Return (X, Y) of the center of cell containing provided text 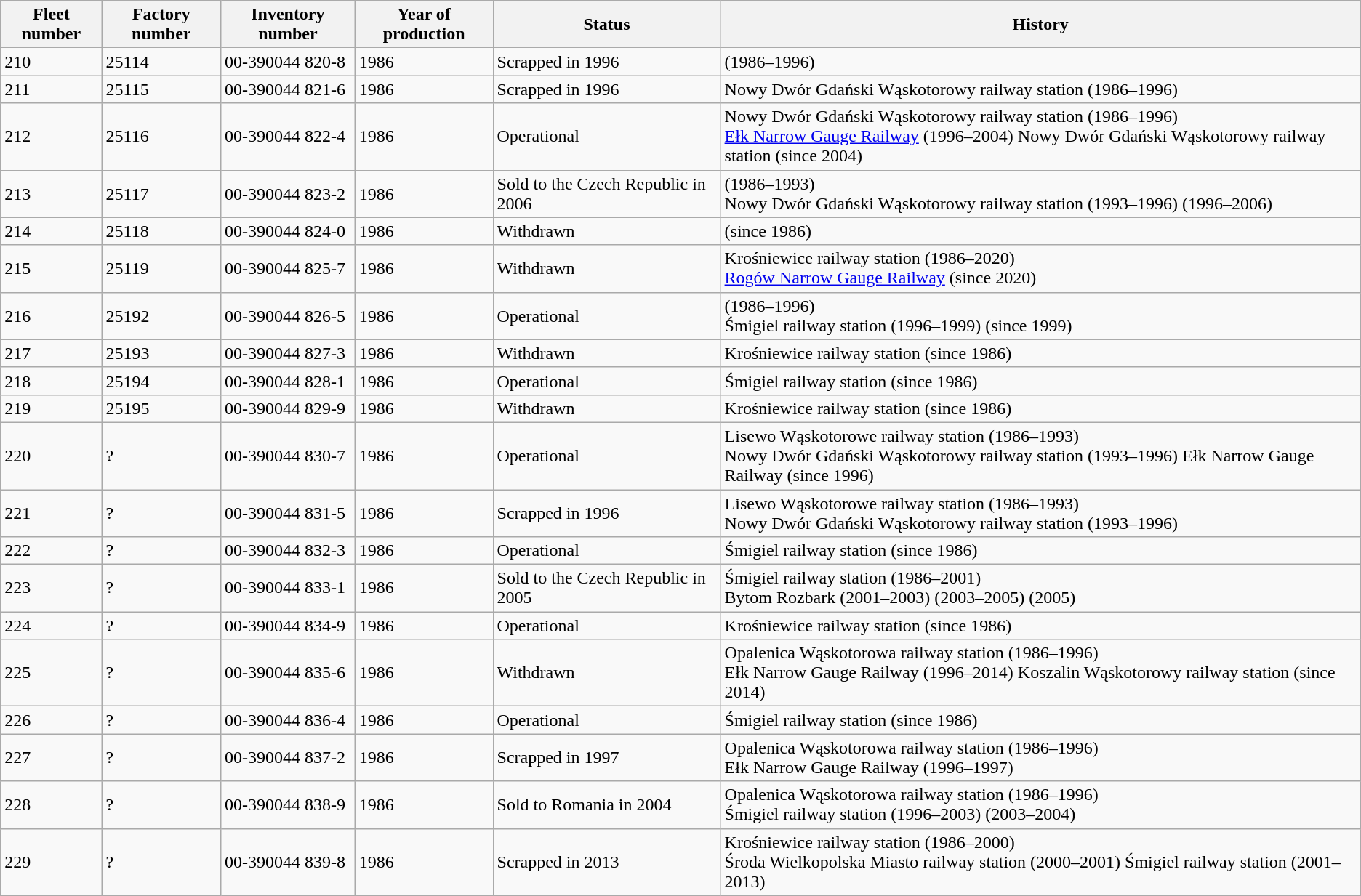
218 (51, 381)
25115 (161, 89)
00-390044 839-8 (288, 862)
00-390044 833-1 (288, 589)
00-390044 834-9 (288, 626)
(since 1986) (1040, 231)
25192 (161, 315)
210 (51, 62)
Lisewo Wąskotorowe railway station (1986–1993)Nowy Dwór Gdański Wąskotorowy railway station (1993–1996) Ełk Narrow Gauge Railway (since 1996) (1040, 456)
211 (51, 89)
Sold to the Czech Republic in 2005 (606, 589)
00-390044 832-3 (288, 551)
00-390044 837-2 (288, 757)
215 (51, 269)
(1986–1996)Śmigiel railway station (1996–1999) (since 1999) (1040, 315)
213 (51, 193)
Factory number (161, 25)
Scrapped in 2013 (606, 862)
25193 (161, 353)
217 (51, 353)
229 (51, 862)
223 (51, 589)
00-390044 827-3 (288, 353)
00-390044 830-7 (288, 456)
00-390044 828-1 (288, 381)
00-390044 835-6 (288, 673)
25117 (161, 193)
00-390044 821-6 (288, 89)
Inventory number (288, 25)
Scrapped in 1997 (606, 757)
History (1040, 25)
25194 (161, 381)
224 (51, 626)
00-390044 838-9 (288, 805)
Krośniewice railway station (1986–2000)Środa Wielkopolska Miasto railway station (2000–2001) Śmigiel railway station (2001–2013) (1040, 862)
Opalenica Wąskotorowa railway station (1986–1996)Śmigiel railway station (1996–2003) (2003–2004) (1040, 805)
228 (51, 805)
25195 (161, 408)
220 (51, 456)
00-390044 829-9 (288, 408)
Opalenica Wąskotorowa railway station (1986–1996)Ełk Narrow Gauge Railway (1996–1997) (1040, 757)
Sold to the Czech Republic in 2006 (606, 193)
Opalenica Wąskotorowa railway station (1986–1996)Ełk Narrow Gauge Railway (1996–2014) Koszalin Wąskotorowy railway station (since 2014) (1040, 673)
00-390044 822-4 (288, 137)
(1986–1993)Nowy Dwór Gdański Wąskotorowy railway station (1993–1996) (1996–2006) (1040, 193)
Year of production (424, 25)
00-390044 836-4 (288, 720)
00-390044 825-7 (288, 269)
25116 (161, 137)
00-390044 824-0 (288, 231)
216 (51, 315)
00-390044 826-5 (288, 315)
Śmigiel railway station (1986–2001)Bytom Rozbark (2001–2003) (2003–2005) (2005) (1040, 589)
221 (51, 513)
00-390044 823-2 (288, 193)
222 (51, 551)
00-390044 831-5 (288, 513)
Krośniewice railway station (1986–2020)Rogów Narrow Gauge Railway (since 2020) (1040, 269)
Sold to Romania in 2004 (606, 805)
214 (51, 231)
Lisewo Wąskotorowe railway station (1986–1993)Nowy Dwór Gdański Wąskotorowy railway station (1993–1996) (1040, 513)
00-390044 820-8 (288, 62)
Status (606, 25)
25114 (161, 62)
25118 (161, 231)
(1986–1996) (1040, 62)
212 (51, 137)
227 (51, 757)
219 (51, 408)
25119 (161, 269)
225 (51, 673)
Fleet number (51, 25)
Nowy Dwór Gdański Wąskotorowy railway station (1986–1996) (1040, 89)
226 (51, 720)
